Identify which cell holds the provided text, then report its [x, y] central coordinate. 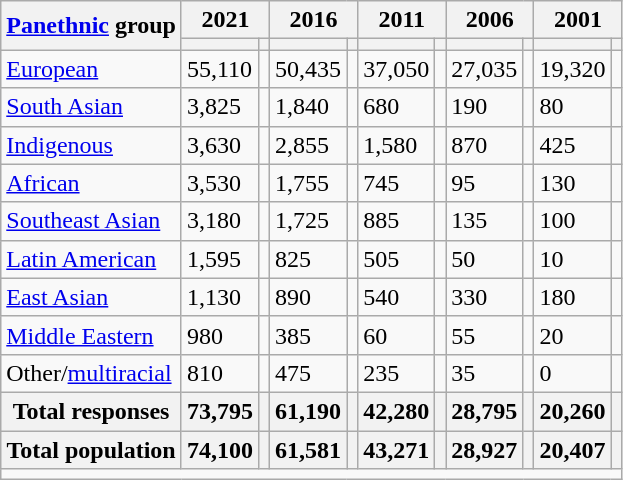
27,035 [484, 69]
3,630 [220, 145]
Other/multiracial [92, 373]
330 [484, 297]
50,435 [308, 69]
East Asian [92, 297]
2011 [402, 20]
475 [308, 373]
825 [308, 259]
3,180 [220, 221]
1,130 [220, 297]
130 [572, 183]
55,110 [220, 69]
60 [396, 335]
20 [572, 335]
Middle Eastern [92, 335]
870 [484, 145]
43,271 [396, 449]
385 [308, 335]
2001 [578, 20]
Total population [92, 449]
20,407 [572, 449]
2021 [225, 20]
885 [396, 221]
74,100 [220, 449]
50 [484, 259]
Indigenous [92, 145]
80 [572, 107]
Southeast Asian [92, 221]
Panethnic group [92, 26]
Total responses [92, 411]
Latin American [92, 259]
745 [396, 183]
95 [484, 183]
980 [220, 335]
42,280 [396, 411]
890 [308, 297]
73,795 [220, 411]
100 [572, 221]
3,530 [220, 183]
3,825 [220, 107]
2016 [314, 20]
135 [484, 221]
European [92, 69]
2006 [490, 20]
2,855 [308, 145]
37,050 [396, 69]
235 [396, 373]
190 [484, 107]
35 [484, 373]
10 [572, 259]
1,840 [308, 107]
19,320 [572, 69]
505 [396, 259]
1,595 [220, 259]
African [92, 183]
810 [220, 373]
1,755 [308, 183]
540 [396, 297]
55 [484, 335]
61,581 [308, 449]
0 [572, 373]
680 [396, 107]
425 [572, 145]
61,190 [308, 411]
28,927 [484, 449]
180 [572, 297]
28,795 [484, 411]
1,580 [396, 145]
1,725 [308, 221]
20,260 [572, 411]
South Asian [92, 107]
